Return (x, y) of the center of cell containing provided text 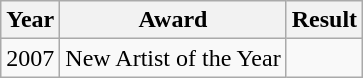
2007 (30, 58)
Year (30, 20)
Result (324, 20)
New Artist of the Year (173, 58)
Award (173, 20)
